Scan for the cell matching the given text and deliver its [X, Y] coordinate at center. 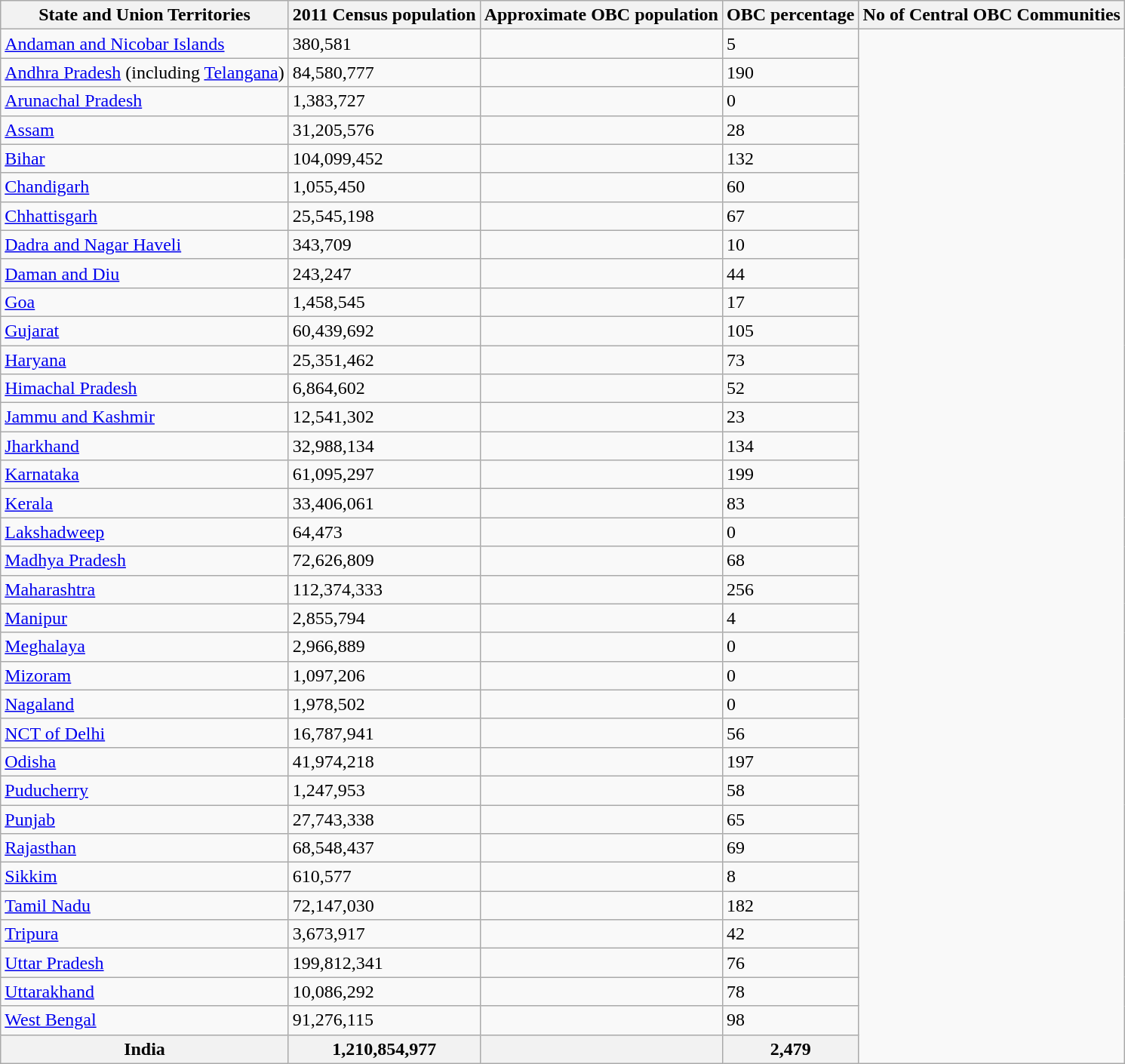
Gujarat [145, 331]
1,210,854,977 [384, 1049]
68,548,437 [384, 848]
1,383,727 [384, 101]
5 [791, 44]
197 [791, 761]
132 [791, 158]
2,966,889 [384, 647]
199,812,341 [384, 963]
58 [791, 790]
Bihar [145, 158]
Uttar Pradesh [145, 963]
Mizoram [145, 675]
69 [791, 848]
76 [791, 963]
Karnataka [145, 475]
72,626,809 [384, 561]
Andaman and Nicobar Islands [145, 44]
42 [791, 934]
199 [791, 475]
3,673,917 [384, 934]
Nagaland [145, 704]
65 [791, 819]
Uttarakhand [145, 992]
104,099,452 [384, 158]
1,458,545 [384, 302]
44 [791, 273]
Madhya Pradesh [145, 561]
105 [791, 331]
32,988,134 [384, 446]
52 [791, 389]
Odisha [145, 761]
No of Central OBC Communities [991, 15]
243,247 [384, 273]
1,247,953 [384, 790]
10 [791, 244]
Assam [145, 130]
16,787,941 [384, 733]
Punjab [145, 819]
Approximate OBC population [601, 15]
Puducherry [145, 790]
83 [791, 503]
28 [791, 130]
91,276,115 [384, 1020]
Himachal Pradesh [145, 389]
Maharashtra [145, 589]
Tripura [145, 934]
17 [791, 302]
60 [791, 187]
India [145, 1049]
8 [791, 877]
OBC percentage [791, 15]
84,580,777 [384, 72]
Chandigarh [145, 187]
NCT of Delhi [145, 733]
343,709 [384, 244]
10,086,292 [384, 992]
31,205,576 [384, 130]
380,581 [384, 44]
112,374,333 [384, 589]
41,974,218 [384, 761]
State and Union Territories [145, 15]
Dadra and Nagar Haveli [145, 244]
182 [791, 906]
Tamil Nadu [145, 906]
2,479 [791, 1049]
Arunachal Pradesh [145, 101]
1,097,206 [384, 675]
134 [791, 446]
2,855,794 [384, 618]
256 [791, 589]
Daman and Diu [145, 273]
Jharkhand [145, 446]
12,541,302 [384, 417]
Jammu and Kashmir [145, 417]
Sikkim [145, 877]
Lakshadweep [145, 532]
Goa [145, 302]
Manipur [145, 618]
56 [791, 733]
2011 Census population [384, 15]
23 [791, 417]
78 [791, 992]
68 [791, 561]
Andhra Pradesh (including Telangana) [145, 72]
1,055,450 [384, 187]
Kerala [145, 503]
West Bengal [145, 1020]
6,864,602 [384, 389]
73 [791, 360]
61,095,297 [384, 475]
Chhattisgarh [145, 216]
25,351,462 [384, 360]
4 [791, 618]
33,406,061 [384, 503]
Haryana [145, 360]
190 [791, 72]
25,545,198 [384, 216]
64,473 [384, 532]
60,439,692 [384, 331]
98 [791, 1020]
610,577 [384, 877]
67 [791, 216]
Meghalaya [145, 647]
Rajasthan [145, 848]
27,743,338 [384, 819]
1,978,502 [384, 704]
72,147,030 [384, 906]
